Find where the given text appears and provide that cell's center as [X, Y] coordinate. 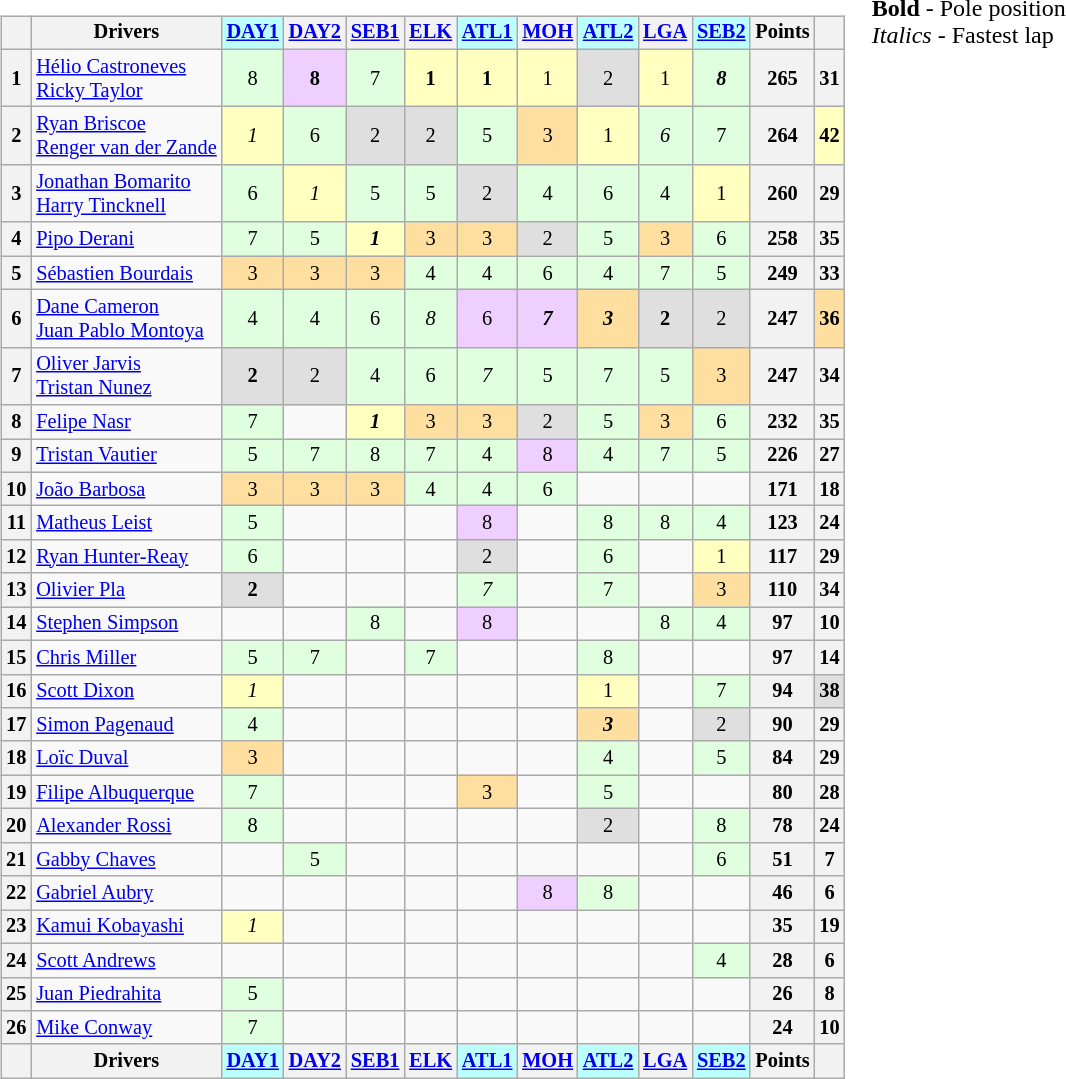
27 [830, 456]
36 [830, 319]
16 [16, 691]
Loïc Duval [126, 758]
Jonathan Bomarito Harry Tincknell [126, 194]
25 [16, 994]
15 [16, 657]
249 [782, 273]
51 [782, 859]
Juan Piedrahita [126, 994]
Scott Dixon [126, 691]
264 [782, 136]
226 [782, 456]
13 [16, 590]
Felipe Nasr [126, 422]
Chris Miller [126, 657]
Gabby Chaves [126, 859]
12 [16, 557]
232 [782, 422]
Mike Conway [126, 1028]
Scott Andrews [126, 960]
Matheus Leist [126, 523]
258 [782, 239]
33 [830, 273]
110 [782, 590]
9 [16, 456]
Oliver Jarvis Tristan Nunez [126, 376]
42 [830, 136]
22 [16, 893]
Simon Pagenaud [126, 725]
20 [16, 826]
Stephen Simpson [126, 624]
Sébastien Bourdais [126, 273]
João Barbosa [126, 489]
117 [782, 557]
17 [16, 725]
Olivier Pla [126, 590]
Tristan Vautier [126, 456]
Ryan Hunter-Reay [126, 557]
171 [782, 489]
Hélio Castroneves Ricky Taylor [126, 78]
90 [782, 725]
11 [16, 523]
Gabriel Aubry [126, 893]
31 [830, 78]
46 [782, 893]
123 [782, 523]
Filipe Albuquerque [126, 792]
80 [782, 792]
Pipo Derani [126, 239]
265 [782, 78]
84 [782, 758]
21 [16, 859]
Kamui Kobayashi [126, 927]
23 [16, 927]
260 [782, 194]
94 [782, 691]
Ryan Briscoe Renger van der Zande [126, 136]
38 [830, 691]
78 [782, 826]
Dane Cameron Juan Pablo Montoya [126, 319]
Alexander Rossi [126, 826]
